For the text-containing cell, return its midpoint in (x, y) coordinate format. 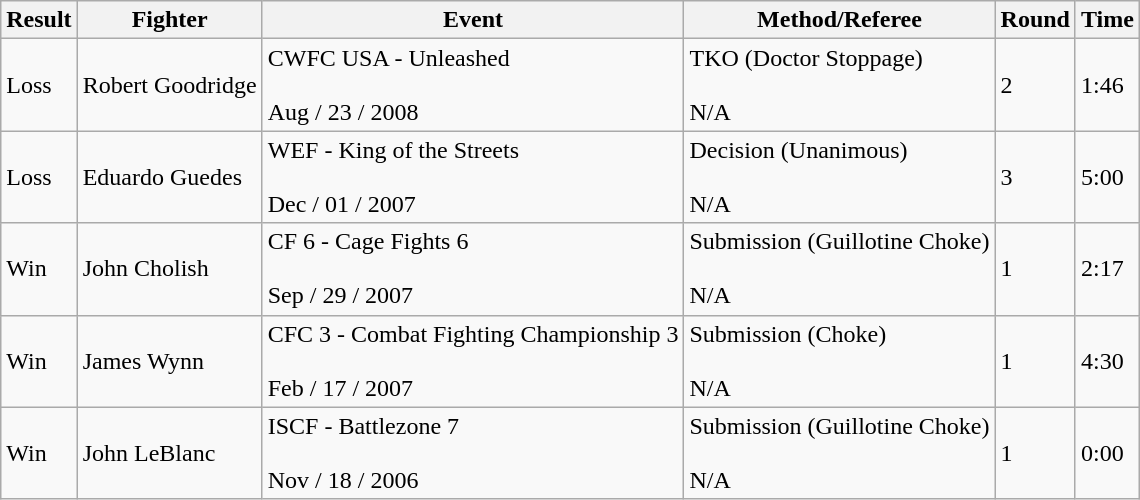
Time (1107, 20)
John Cholish (170, 269)
TKO (Doctor Stoppage)N/A (840, 85)
Submission (Choke)N/A (840, 361)
3 (1035, 177)
John LeBlanc (170, 453)
CWFC USA - UnleashedAug / 23 / 2008 (473, 85)
Event (473, 20)
Eduardo Guedes (170, 177)
Robert Goodridge (170, 85)
1:46 (1107, 85)
2:17 (1107, 269)
Decision (Unanimous)N/A (840, 177)
WEF - King of the StreetsDec / 01 / 2007 (473, 177)
0:00 (1107, 453)
Fighter (170, 20)
4:30 (1107, 361)
James Wynn (170, 361)
CFC 3 - Combat Fighting Championship 3Feb / 17 / 2007 (473, 361)
CF 6 - Cage Fights 6Sep / 29 / 2007 (473, 269)
5:00 (1107, 177)
ISCF - Battlezone 7Nov / 18 / 2006 (473, 453)
Round (1035, 20)
Method/Referee (840, 20)
2 (1035, 85)
Result (39, 20)
